Search for the cell housing the specified text and yield its (X, Y) center coordinate. 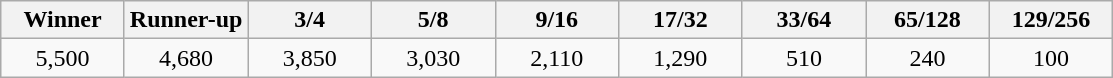
4,680 (186, 58)
1,290 (681, 58)
Winner (63, 20)
100 (1051, 58)
2,110 (557, 58)
3,850 (310, 58)
3/4 (310, 20)
240 (928, 58)
Runner-up (186, 20)
5,500 (63, 58)
129/256 (1051, 20)
510 (804, 58)
5/8 (433, 20)
9/16 (557, 20)
17/32 (681, 20)
65/128 (928, 20)
3,030 (433, 58)
33/64 (804, 20)
